Determine the [X, Y] coordinate at the center of the cell enclosing the given text.  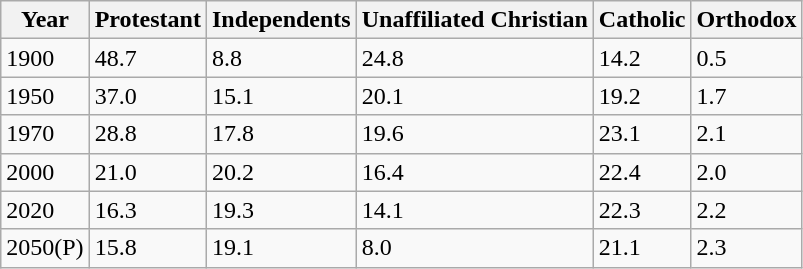
2.2 [746, 210]
1900 [45, 58]
21.0 [148, 172]
37.0 [148, 96]
19.2 [642, 96]
20.2 [281, 172]
2050(P) [45, 248]
8.0 [474, 248]
Year [45, 20]
2000 [45, 172]
1970 [45, 134]
24.8 [474, 58]
1.7 [746, 96]
2020 [45, 210]
Catholic [642, 20]
17.8 [281, 134]
2.1 [746, 134]
0.5 [746, 58]
Independents [281, 20]
15.1 [281, 96]
15.8 [148, 248]
20.1 [474, 96]
19.1 [281, 248]
48.7 [148, 58]
8.8 [281, 58]
2.0 [746, 172]
16.4 [474, 172]
Unaffiliated Christian [474, 20]
19.3 [281, 210]
14.1 [474, 210]
Protestant [148, 20]
2.3 [746, 248]
22.4 [642, 172]
22.3 [642, 210]
1950 [45, 96]
21.1 [642, 248]
14.2 [642, 58]
19.6 [474, 134]
16.3 [148, 210]
23.1 [642, 134]
Orthodox [746, 20]
28.8 [148, 134]
